Locate the cell with the specified text and output its [x, y] center coordinate. 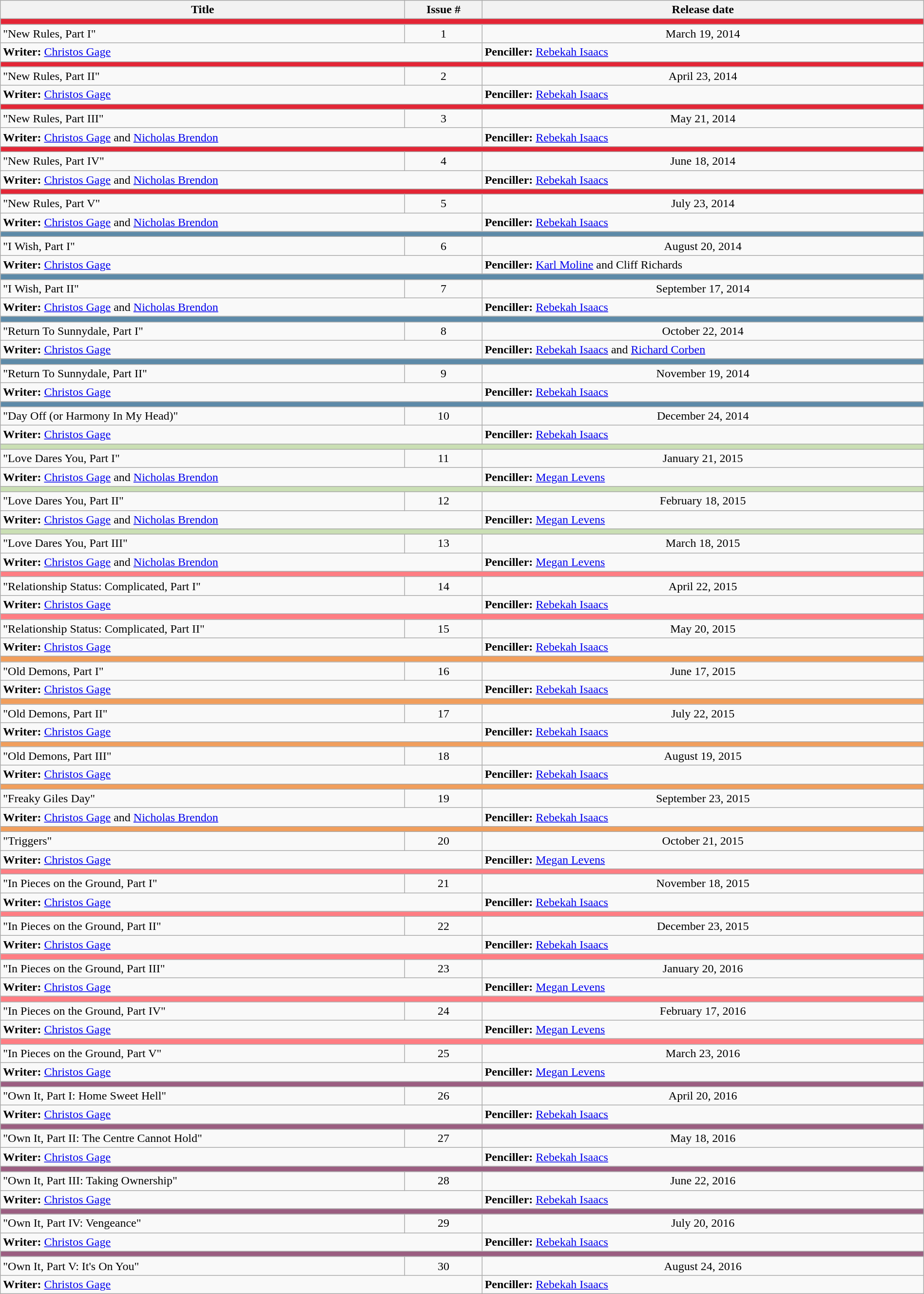
7 [443, 289]
17 [443, 714]
December 23, 2015 [703, 926]
"New Rules, Part I" [203, 34]
October 21, 2015 [703, 841]
"Return To Sunnydale, Part II" [203, 373]
"Love Dares You, Part II" [203, 501]
"In Pieces on the Ground, Part II" [203, 926]
November 19, 2014 [703, 373]
"Love Dares You, Part I" [203, 459]
"I Wish, Part I" [203, 246]
August 19, 2015 [703, 756]
Penciller: Karl Moline and Cliff Richards [703, 265]
"In Pieces on the Ground, Part V" [203, 1053]
2 [443, 76]
July 20, 2016 [703, 1223]
"Freaky Giles Day" [203, 798]
"Old Demons, Part III" [203, 756]
27 [443, 1139]
March 19, 2014 [703, 34]
Penciller: Rebekah Isaacs and Richard Corben [703, 349]
"Return To Sunnydale, Part I" [203, 331]
28 [443, 1181]
"Own It, Part IV: Vengeance" [203, 1223]
"New Rules, Part III" [203, 118]
May 18, 2016 [703, 1139]
10 [443, 416]
"Own It, Part I: Home Sweet Hell" [203, 1096]
16 [443, 671]
"Love Dares You, Part III" [203, 543]
8 [443, 331]
"In Pieces on the Ground, Part I" [203, 884]
June 18, 2014 [703, 161]
18 [443, 756]
"New Rules, Part V" [203, 204]
June 22, 2016 [703, 1181]
"Relationship Status: Complicated, Part I" [203, 586]
January 20, 2016 [703, 968]
9 [443, 373]
"I Wish, Part II" [203, 289]
May 20, 2015 [703, 628]
October 22, 2014 [703, 331]
February 17, 2016 [703, 1011]
April 20, 2016 [703, 1096]
December 24, 2014 [703, 416]
"Relationship Status: Complicated, Part II" [203, 628]
Release date [703, 10]
"In Pieces on the Ground, Part III" [203, 968]
November 18, 2015 [703, 884]
"In Pieces on the Ground, Part IV" [203, 1011]
"Day Off (or Harmony In My Head)" [203, 416]
11 [443, 459]
July 22, 2015 [703, 714]
"Own It, Part II: The Centre Cannot Hold" [203, 1139]
April 22, 2015 [703, 586]
4 [443, 161]
March 23, 2016 [703, 1053]
Issue # [443, 10]
"Old Demons, Part II" [203, 714]
6 [443, 246]
March 18, 2015 [703, 543]
22 [443, 926]
September 17, 2014 [703, 289]
Title [203, 10]
"New Rules, Part IV" [203, 161]
20 [443, 841]
"Own It, Part V: It's On You" [203, 1266]
"Old Demons, Part I" [203, 671]
13 [443, 543]
June 17, 2015 [703, 671]
1 [443, 34]
September 23, 2015 [703, 798]
"Own It, Part III: Taking Ownership" [203, 1181]
February 18, 2015 [703, 501]
August 20, 2014 [703, 246]
January 21, 2015 [703, 459]
July 23, 2014 [703, 204]
14 [443, 586]
30 [443, 1266]
"New Rules, Part II" [203, 76]
April 23, 2014 [703, 76]
3 [443, 118]
19 [443, 798]
5 [443, 204]
23 [443, 968]
24 [443, 1011]
August 24, 2016 [703, 1266]
26 [443, 1096]
21 [443, 884]
12 [443, 501]
"Triggers" [203, 841]
May 21, 2014 [703, 118]
15 [443, 628]
25 [443, 1053]
29 [443, 1223]
